Identify which cell holds the provided text, then report its [x, y] central coordinate. 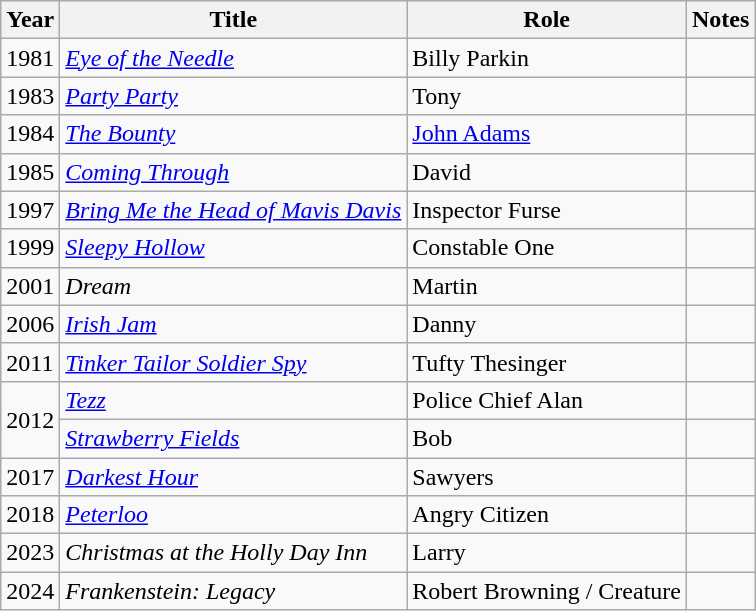
David [547, 172]
Party Party [234, 96]
1999 [30, 248]
Darkest Hour [234, 477]
Angry Citizen [547, 515]
Strawberry Fields [234, 438]
Danny [547, 324]
Tufty Thesinger [547, 362]
Inspector Furse [547, 210]
Tony [547, 96]
2011 [30, 362]
1983 [30, 96]
Year [30, 20]
1984 [30, 134]
2012 [30, 419]
Billy Parkin [547, 58]
Martin [547, 286]
Tinker Tailor Soldier Spy [234, 362]
1997 [30, 210]
Frankenstein: Legacy [234, 591]
Constable One [547, 248]
Police Chief Alan [547, 400]
1981 [30, 58]
2017 [30, 477]
2006 [30, 324]
The Bounty [234, 134]
Irish Jam [234, 324]
Title [234, 20]
1985 [30, 172]
John Adams [547, 134]
Notes [720, 20]
2023 [30, 553]
Dream [234, 286]
2024 [30, 591]
Christmas at the Holly Day Inn [234, 553]
Bring Me the Head of Mavis Davis [234, 210]
Peterloo [234, 515]
Eye of the Needle [234, 58]
Sleepy Hollow [234, 248]
Larry [547, 553]
2001 [30, 286]
Sawyers [547, 477]
Bob [547, 438]
Tezz [234, 400]
2018 [30, 515]
Coming Through [234, 172]
Role [547, 20]
Robert Browning / Creature [547, 591]
